Return the (X, Y) coordinate for the center point of the cell that contains the specified text.  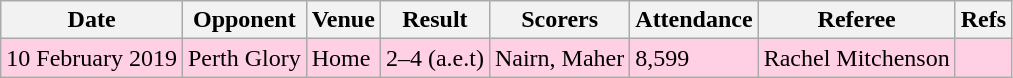
Referee (856, 20)
Attendance (694, 20)
Date (92, 20)
Rachel Mitchenson (856, 58)
Opponent (244, 20)
Scorers (559, 20)
Nairn, Maher (559, 58)
Venue (343, 20)
Perth Glory (244, 58)
Result (434, 20)
Refs (983, 20)
Home (343, 58)
2–4 (a.e.t) (434, 58)
10 February 2019 (92, 58)
8,599 (694, 58)
